Find where the given text appears and provide that cell's center as (x, y) coordinate. 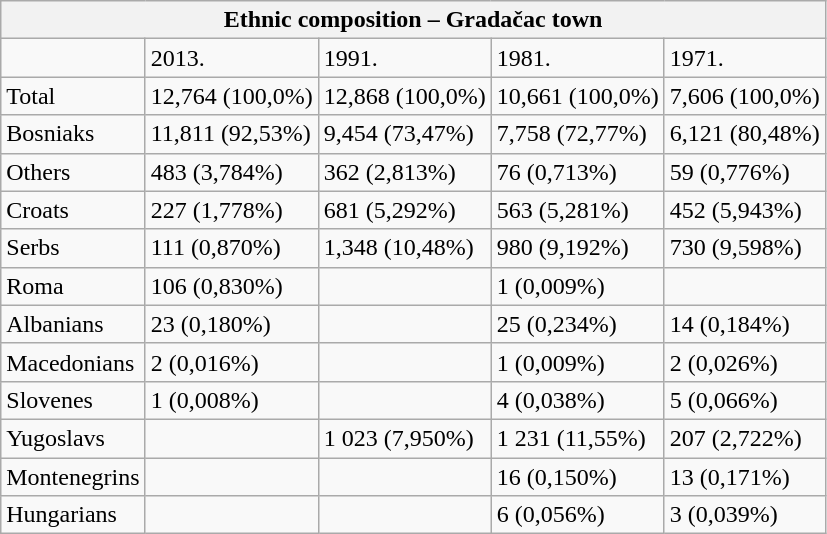
1981. (578, 58)
452 (5,943%) (744, 210)
10,661 (100,0%) (578, 96)
4 (0,038%) (578, 400)
6,121 (80,48%) (744, 134)
7,606 (100,0%) (744, 96)
207 (2,722%) (744, 438)
14 (0,184%) (744, 324)
2013. (232, 58)
16 (0,150%) (578, 477)
Others (73, 172)
2 (0,026%) (744, 362)
Serbs (73, 248)
1,348 (10,48%) (404, 248)
Albanians (73, 324)
76 (0,713%) (578, 172)
12,868 (100,0%) (404, 96)
1991. (404, 58)
106 (0,830%) (232, 286)
Croats (73, 210)
Bosniaks (73, 134)
12,764 (100,0%) (232, 96)
3 (0,039%) (744, 515)
Macedonians (73, 362)
23 (0,180%) (232, 324)
59 (0,776%) (744, 172)
2 (0,016%) (232, 362)
Total (73, 96)
483 (3,784%) (232, 172)
980 (9,192%) (578, 248)
6 (0,056%) (578, 515)
Slovenes (73, 400)
1 231 (11,55%) (578, 438)
730 (9,598%) (744, 248)
111 (0,870%) (232, 248)
25 (0,234%) (578, 324)
563 (5,281%) (578, 210)
9,454 (73,47%) (404, 134)
Ethnic composition – Gradačac town (414, 20)
1 (0,008%) (232, 400)
362 (2,813%) (404, 172)
1971. (744, 58)
227 (1,778%) (232, 210)
Hungarians (73, 515)
Yugoslavs (73, 438)
681 (5,292%) (404, 210)
13 (0,171%) (744, 477)
Roma (73, 286)
7,758 (72,77%) (578, 134)
5 (0,066%) (744, 400)
11,811 (92,53%) (232, 134)
1 023 (7,950%) (404, 438)
Montenegrins (73, 477)
